Provide the [x, y] coordinate of the cell's center where the given text is located.  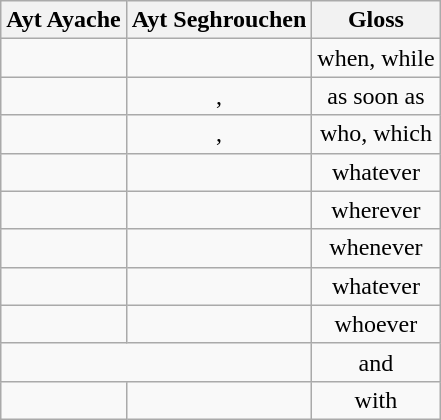
Ayt Seghrouchen [219, 20]
whoever [376, 324]
Ayt Ayache [64, 20]
as soon as [376, 96]
with [376, 400]
whenever [376, 248]
wherever [376, 210]
when, while [376, 58]
and [376, 362]
Gloss [376, 20]
who, which [376, 134]
